Provide the [x, y] coordinate of the cell's center where the given text is located.  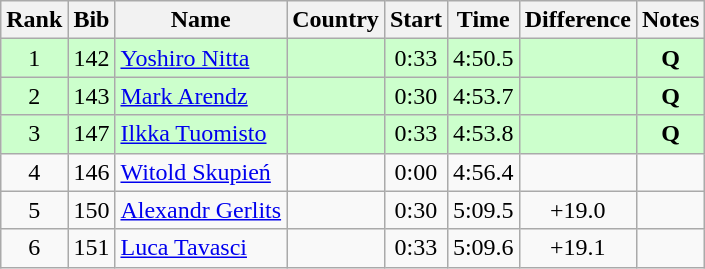
5:09.5 [483, 210]
6 [34, 248]
4:53.8 [483, 134]
142 [92, 58]
147 [92, 134]
Witold Skupień [201, 172]
Start [416, 20]
+19.1 [578, 248]
Difference [578, 20]
Mark Arendz [201, 96]
151 [92, 248]
Luca Tavasci [201, 248]
4:56.4 [483, 172]
1 [34, 58]
Notes [670, 20]
+19.0 [578, 210]
Ilkka Tuomisto [201, 134]
Name [201, 20]
146 [92, 172]
Alexandr Gerlits [201, 210]
0:00 [416, 172]
2 [34, 96]
Country [336, 20]
Rank [34, 20]
4:53.7 [483, 96]
Yoshiro Nitta [201, 58]
5 [34, 210]
Bib [92, 20]
143 [92, 96]
Time [483, 20]
150 [92, 210]
3 [34, 134]
4:50.5 [483, 58]
5:09.6 [483, 248]
4 [34, 172]
